Output the (X, Y) coordinate of the center of the cell containing the given text.  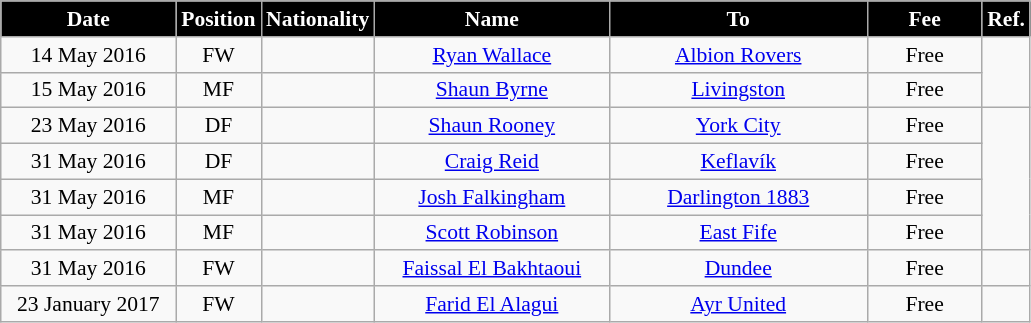
Position (218, 19)
Darlington 1883 (738, 197)
Name (492, 19)
Ryan Wallace (492, 55)
Dundee (738, 269)
15 May 2016 (88, 90)
Shaun Rooney (492, 126)
Craig Reid (492, 162)
Livingston (738, 90)
Fee (924, 19)
Nationality (318, 19)
Faissal El Bakhtaoui (492, 269)
14 May 2016 (88, 55)
Ref. (1006, 19)
Ayr United (738, 304)
Josh Falkingham (492, 197)
Albion Rovers (738, 55)
York City (738, 126)
Shaun Byrne (492, 90)
23 May 2016 (88, 126)
Date (88, 19)
Farid El Alagui (492, 304)
To (738, 19)
East Fife (738, 233)
23 January 2017 (88, 304)
Keflavík (738, 162)
Scott Robinson (492, 233)
